Capture the cell that displays the provided text and extract its (X, Y) central coordinate. 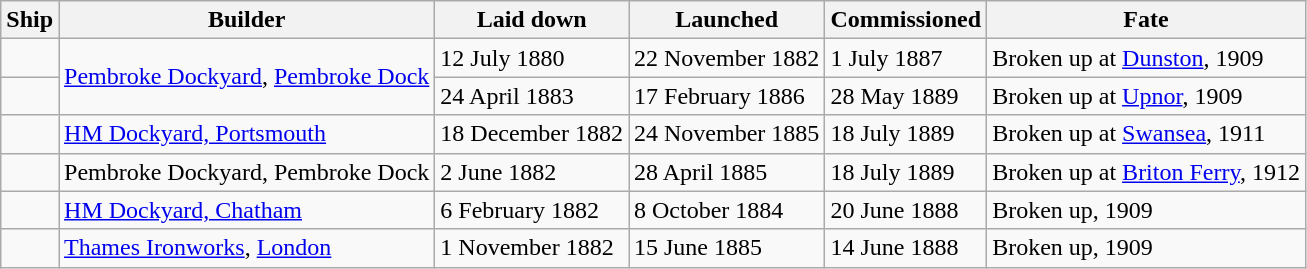
HM Dockyard, Portsmouth (247, 134)
1 July 1887 (906, 58)
Builder (247, 20)
HM Dockyard, Chatham (247, 210)
18 December 1882 (532, 134)
Ship (30, 20)
14 June 1888 (906, 248)
6 February 1882 (532, 210)
Laid down (532, 20)
17 February 1886 (726, 96)
Thames Ironworks, London (247, 248)
Fate (1146, 20)
12 July 1880 (532, 58)
Broken up at Upnor, 1909 (1146, 96)
24 April 1883 (532, 96)
15 June 1885 (726, 248)
Broken up at Dunston, 1909 (1146, 58)
Launched (726, 20)
2 June 1882 (532, 172)
1 November 1882 (532, 248)
Broken up at Swansea, 1911 (1146, 134)
Commissioned (906, 20)
28 May 1889 (906, 96)
22 November 1882 (726, 58)
8 October 1884 (726, 210)
Broken up at Briton Ferry, 1912 (1146, 172)
28 April 1885 (726, 172)
24 November 1885 (726, 134)
20 June 1888 (906, 210)
